Scan for the cell matching the given text and deliver its [x, y] coordinate at center. 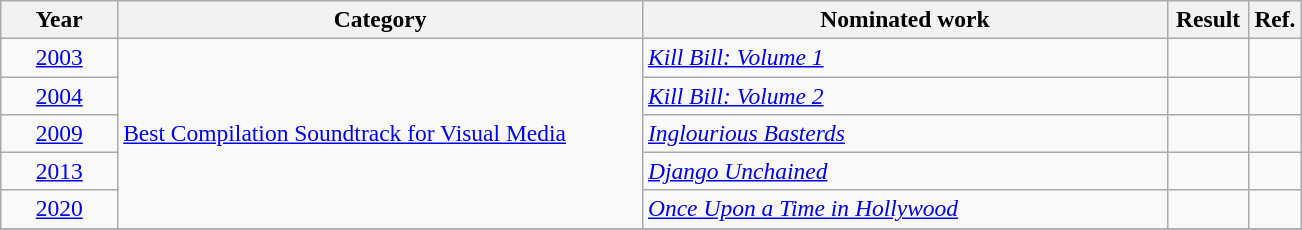
Ref. [1275, 19]
2003 [60, 57]
Django Unchained [906, 171]
Inglourious Basterds [906, 133]
2013 [60, 171]
Kill Bill: Volume 1 [906, 57]
Once Upon a Time in Hollywood [906, 209]
2020 [60, 209]
Best Compilation Soundtrack for Visual Media [380, 132]
Result [1208, 19]
Year [60, 19]
2004 [60, 95]
Nominated work [906, 19]
Category [380, 19]
Kill Bill: Volume 2 [906, 95]
2009 [60, 133]
